Extract the [X, Y] coordinate from the center of the cell holding the provided text.  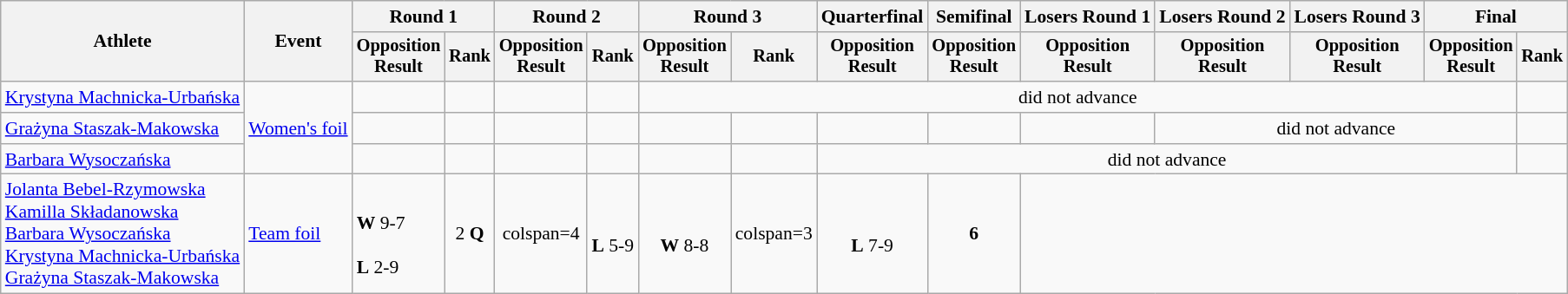
Round 3 [728, 16]
Losers Round 2 [1222, 16]
Grażyna Staszak-Makowska [122, 128]
Round 1 [424, 16]
Krystyna Machnicka-Urbańska [122, 97]
L 7-9 [873, 234]
colspan=3 [774, 234]
L 5-9 [613, 234]
Losers Round 3 [1358, 16]
Athlete [122, 42]
Team foil [298, 234]
W 9-7 L 2-9 [399, 234]
colspan=4 [542, 234]
Event [298, 42]
Women's foil [298, 128]
Round 2 [566, 16]
Final [1496, 16]
W 8-8 [684, 234]
Jolanta Bebel-RzymowskaKamilla SkładanowskaBarbara WysoczańskaKrystyna Machnicka-UrbańskaGrażyna Staszak-Makowska [122, 234]
Losers Round 1 [1087, 16]
6 [974, 234]
2 Q [470, 234]
Semifinal [974, 16]
Quarterfinal [873, 16]
Barbara Wysoczańska [122, 160]
